Search for the cell housing the specified text and yield its [x, y] center coordinate. 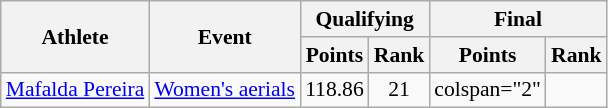
colspan="2" [488, 90]
Event [224, 36]
Athlete [76, 36]
118.86 [334, 90]
Qualifying [364, 19]
Final [518, 19]
21 [400, 90]
Women's aerials [224, 90]
Mafalda Pereira [76, 90]
